Return the [X, Y] coordinate for the center point of the cell that contains the specified text.  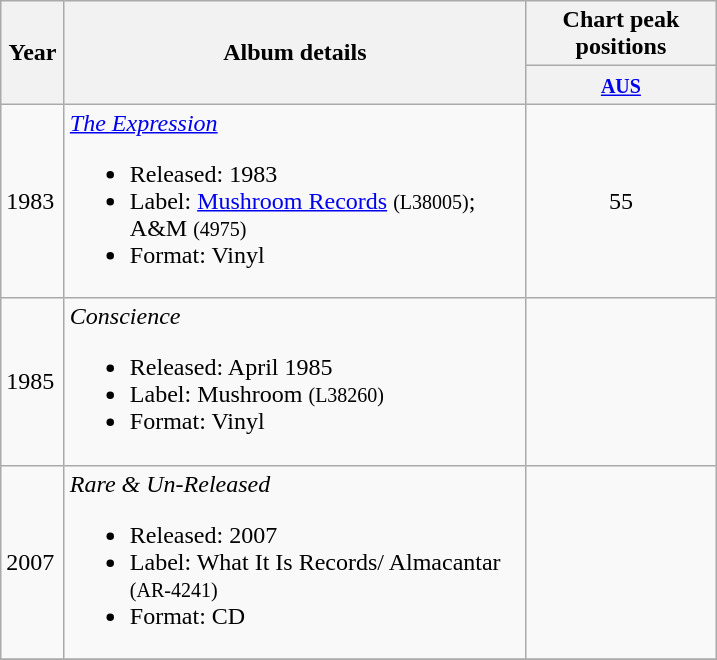
1983 [33, 201]
Year [33, 52]
Rare & Un-ReleasedReleased: 2007Label: What It Is Records/ Almacantar (AR-4241)Format: CD [294, 562]
55 [620, 201]
AUS [620, 85]
ConscienceReleased: April 1985Label: Mushroom (L38260)Format: Vinyl [294, 382]
The ExpressionReleased: 1983Label: Mushroom Records (L38005); A&M (4975)Format: Vinyl [294, 201]
Album details [294, 52]
Chart peak positions [620, 34]
1985 [33, 382]
2007 [33, 562]
